For the text-containing cell, return its midpoint in (X, Y) coordinate format. 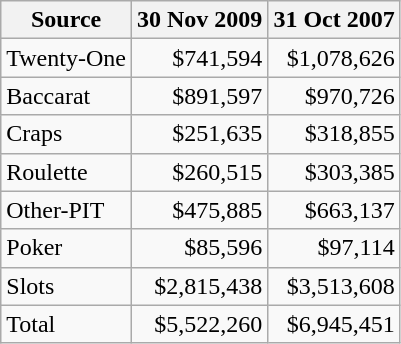
Baccarat (66, 96)
Twenty-One (66, 58)
Slots (66, 286)
$251,635 (199, 134)
Poker (66, 248)
$663,137 (334, 210)
$475,885 (199, 210)
Other-PIT (66, 210)
30 Nov 2009 (199, 20)
Roulette (66, 172)
$2,815,438 (199, 286)
$970,726 (334, 96)
$85,596 (199, 248)
$741,594 (199, 58)
Craps (66, 134)
31 Oct 2007 (334, 20)
$3,513,608 (334, 286)
Total (66, 324)
$260,515 (199, 172)
$303,385 (334, 172)
Source (66, 20)
$5,522,260 (199, 324)
$6,945,451 (334, 324)
$1,078,626 (334, 58)
$97,114 (334, 248)
$891,597 (199, 96)
$318,855 (334, 134)
